Return the (x, y) coordinate for the center point of the cell that contains the specified text.  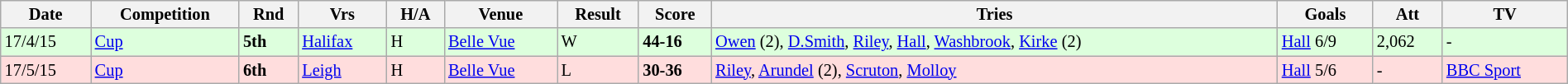
Tries (994, 14)
TV (1505, 14)
Venue (501, 14)
Goals (1325, 14)
Result (599, 14)
5th (268, 42)
Att (1408, 14)
Score (675, 14)
44-16 (675, 42)
Riley, Arundel (2), Scruton, Molloy (994, 70)
Date (46, 14)
H/A (416, 14)
2,062 (1408, 42)
6th (268, 70)
BBC Sport (1505, 70)
30-36 (675, 70)
Vrs (342, 14)
Halifax (342, 42)
Competition (165, 14)
Rnd (268, 14)
Leigh (342, 70)
Owen (2), D.Smith, Riley, Hall, Washbrook, Kirke (2) (994, 42)
Hall 6/9 (1325, 42)
Hall 5/6 (1325, 70)
17/4/15 (46, 42)
W (599, 42)
L (599, 70)
17/5/15 (46, 70)
